Identify which cell holds the provided text, then report its (x, y) central coordinate. 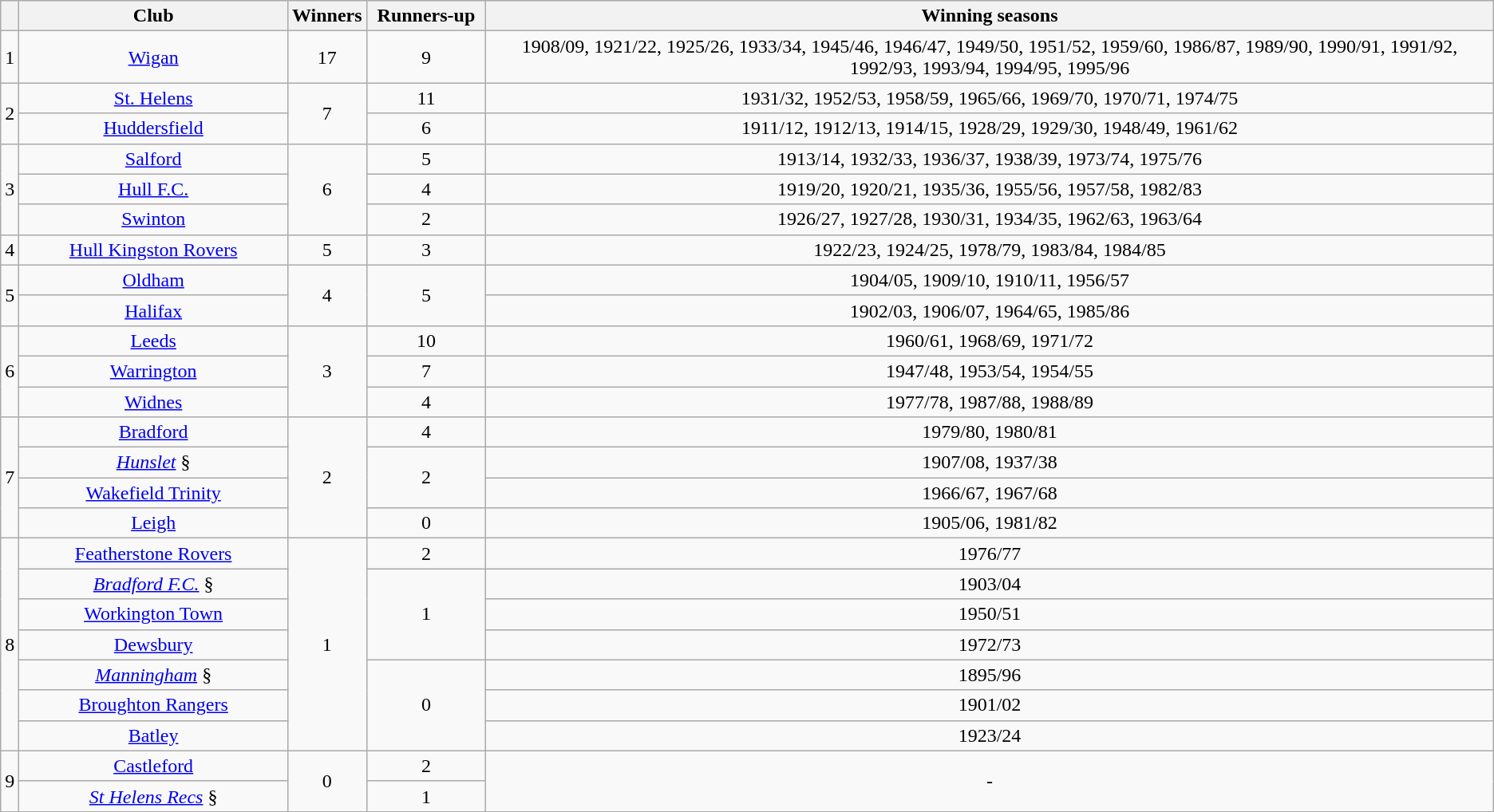
1931/32, 1952/53, 1958/59, 1965/66, 1969/70, 1970/71, 1974/75 (990, 98)
11 (426, 98)
Hunslet § (153, 463)
Huddersfield (153, 128)
1902/03, 1906/07, 1964/65, 1985/86 (990, 310)
1901/02 (990, 705)
Swinton (153, 219)
1911/12, 1912/13, 1914/15, 1928/29, 1929/30, 1948/49, 1961/62 (990, 128)
St Helens Recs § (153, 796)
1950/51 (990, 614)
Wigan (153, 57)
1977/78, 1987/88, 1988/89 (990, 401)
1895/96 (990, 675)
Salford (153, 159)
Wakefield Trinity (153, 493)
Club (153, 16)
10 (426, 341)
Winners (327, 16)
Halifax (153, 310)
Castleford (153, 766)
Hull F.C. (153, 189)
1972/73 (990, 644)
Winning seasons (990, 16)
1903/04 (990, 584)
Oldham (153, 280)
1926/27, 1927/28, 1930/31, 1934/35, 1962/63, 1963/64 (990, 219)
Batley (153, 735)
1923/24 (990, 735)
1905/06, 1981/82 (990, 523)
Bradford (153, 432)
1913/14, 1932/33, 1936/37, 1938/39, 1973/74, 1975/76 (990, 159)
1904/05, 1909/10, 1910/11, 1956/57 (990, 280)
1960/61, 1968/69, 1971/72 (990, 341)
Dewsbury (153, 644)
1966/67, 1967/68 (990, 493)
1947/48, 1953/54, 1954/55 (990, 371)
Workington Town (153, 614)
8 (10, 644)
- (990, 781)
St. Helens (153, 98)
Featherstone Rovers (153, 554)
1922/23, 1924/25, 1978/79, 1983/84, 1984/85 (990, 250)
1919/20, 1920/21, 1935/36, 1955/56, 1957/58, 1982/83 (990, 189)
Warrington (153, 371)
Hull Kingston Rovers (153, 250)
Broughton Rangers (153, 705)
1976/77 (990, 554)
1979/80, 1980/81 (990, 432)
17 (327, 57)
Widnes (153, 401)
Leigh (153, 523)
Manningham § (153, 675)
1907/08, 1937/38 (990, 463)
Bradford F.C. § (153, 584)
Runners-up (426, 16)
Leeds (153, 341)
